Detect which cell encompasses the target text, then output its (x, y) center coordinate. 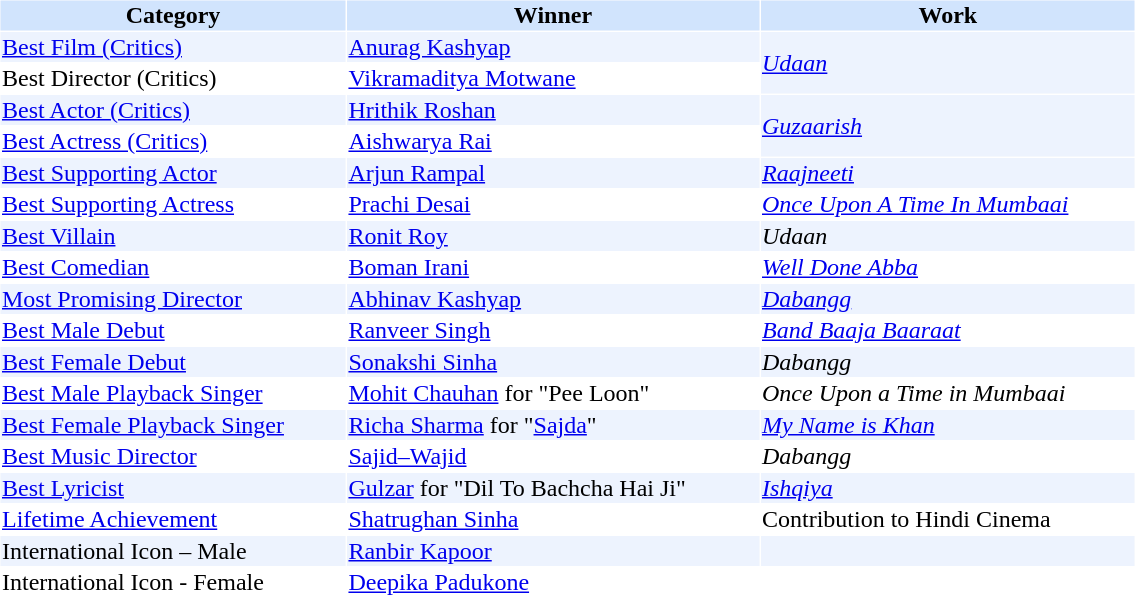
Best Actor (Critics) (172, 110)
Shatrughan Sinha (553, 519)
Mohit Chauhan for "Pee Loon" (553, 393)
Best Actress (Critics) (172, 141)
Prachi Desai (553, 205)
Richa Sharma for "Sajda" (553, 425)
Boman Irani (553, 267)
Best Supporting Actor (172, 173)
Ronit Roy (553, 236)
Best Director (Critics) (172, 79)
Aishwarya Rai (553, 141)
Ranveer Singh (553, 331)
Winner (553, 15)
Sonakshi Sinha (553, 362)
Vikramaditya Motwane (553, 79)
Ranbir Kapoor (553, 551)
Category (172, 15)
Best Villain (172, 236)
Most Promising Director (172, 299)
Arjun Rampal (553, 173)
Gulzar for "Dil To Bachcha Hai Ji" (553, 488)
Best Lyricist (172, 488)
International Icon – Male (172, 551)
Best Film (Critics) (172, 47)
Best Supporting Actress (172, 205)
Lifetime Achievement (172, 519)
Best Female Playback Singer (172, 425)
Hrithik Roshan (553, 110)
Best Music Director (172, 457)
Best Female Debut (172, 362)
Sajid–Wajid (553, 457)
Best Male Playback Singer (172, 393)
Best Comedian (172, 267)
Abhinav Kashyap (553, 299)
Anurag Kashyap (553, 47)
Best Male Debut (172, 331)
